Pinpoint the cell where the given text exists, returning its (x, y) midpoint coordinate. 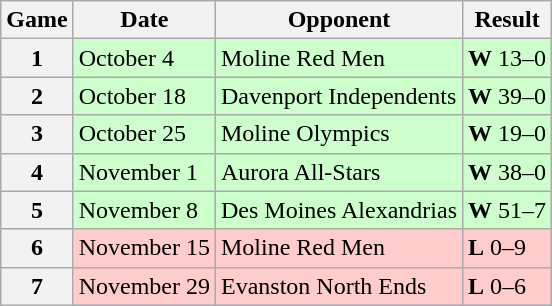
W 39–0 (508, 96)
October 18 (144, 96)
November 8 (144, 210)
W 13–0 (508, 58)
Aurora All-Stars (338, 172)
5 (37, 210)
W 51–7 (508, 210)
Evanston North Ends (338, 286)
Opponent (338, 20)
L 0–9 (508, 248)
L 0–6 (508, 286)
Davenport Independents (338, 96)
November 1 (144, 172)
Des Moines Alexandrias (338, 210)
Game (37, 20)
4 (37, 172)
November 15 (144, 248)
6 (37, 248)
7 (37, 286)
W 19–0 (508, 134)
October 4 (144, 58)
November 29 (144, 286)
3 (37, 134)
October 25 (144, 134)
W 38–0 (508, 172)
2 (37, 96)
Result (508, 20)
Date (144, 20)
1 (37, 58)
Moline Olympics (338, 134)
